Detect which cell encompasses the target text, then output its [X, Y] center coordinate. 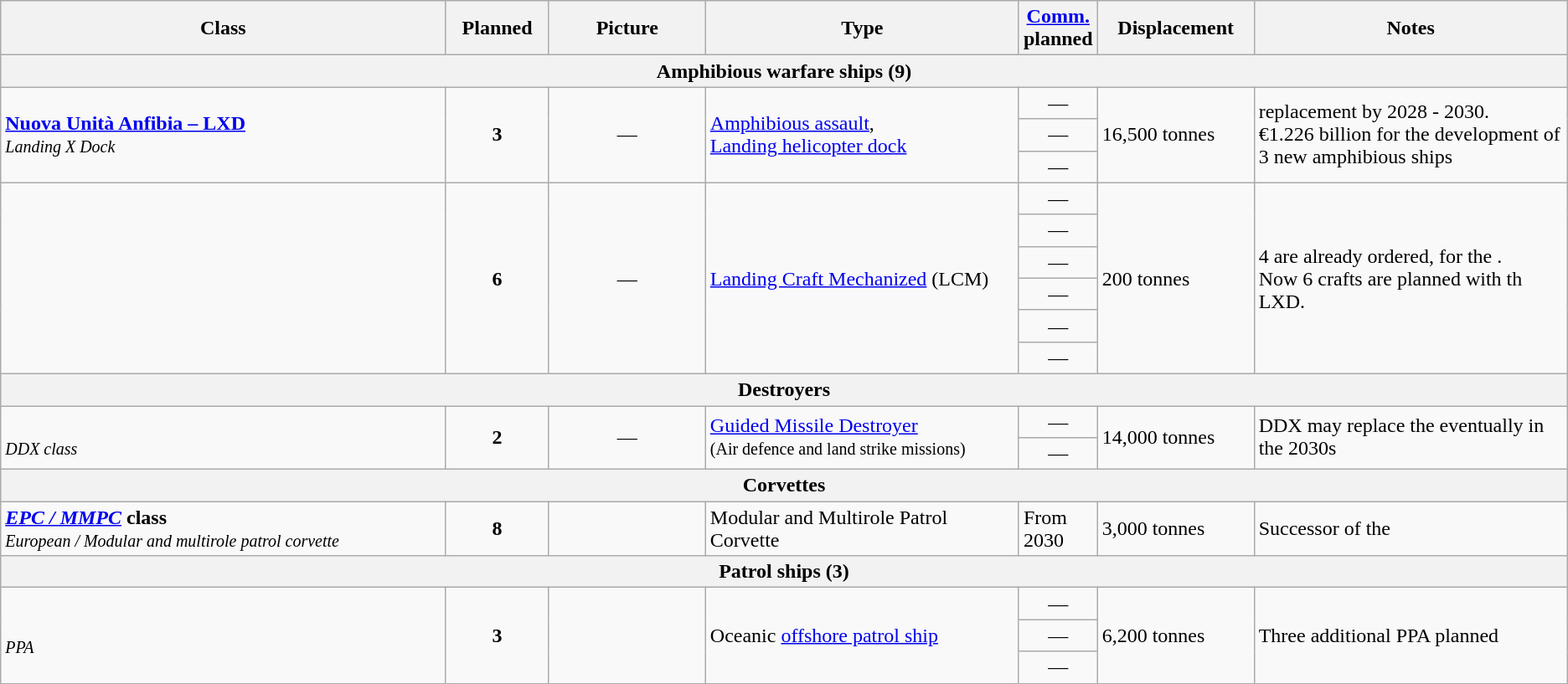
DDX may replace the eventually in the 2030s [1411, 437]
Corvettes [784, 486]
Destroyers [784, 389]
3,000 tonnes [1176, 529]
Displacement [1176, 28]
Patrol ships (3) [784, 572]
Planned [498, 28]
6,200 tonnes [1176, 635]
Amphibious assault,Landing helicopter dock [862, 135]
Type [862, 28]
200 tonnes [1176, 278]
Landing Craft Mechanized (LCM) [862, 278]
From 2030 [1058, 529]
Successor of the [1411, 529]
Three additional PPA planned [1411, 635]
4 are already ordered, for the .Now 6 crafts are planned with th LXD. [1411, 278]
Guided Missile Destroyer(Air defence and land strike missions) [862, 437]
DDX class [223, 437]
Comm. planned [1058, 28]
14,000 tonnes [1176, 437]
PPA [223, 635]
16,500 tonnes [1176, 135]
Notes [1411, 28]
6 [498, 278]
Oceanic offshore patrol ship [862, 635]
Amphibious warfare ships (9) [784, 71]
Class [223, 28]
EPC / MMPC classEuropean / Modular and multirole patrol corvette [223, 529]
Modular and Multirole Patrol Corvette [862, 529]
replacement by 2028 - 2030.€1.226 billion for the development of 3 new amphibious ships [1411, 135]
Nuova Unità Anfibia – LXDLanding X Dock [223, 135]
2 [498, 437]
Picture [627, 28]
8 [498, 529]
